Determine the (x, y) coordinate at the center of the cell enclosing the given text.  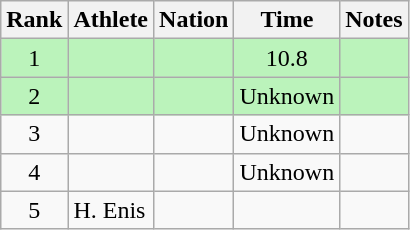
5 (34, 210)
H. Enis (111, 210)
10.8 (287, 58)
3 (34, 134)
Nation (194, 20)
1 (34, 58)
2 (34, 96)
Rank (34, 20)
Notes (374, 20)
Time (287, 20)
4 (34, 172)
Athlete (111, 20)
